From the cell containing the given text, extract its center point as (x, y) coordinate. 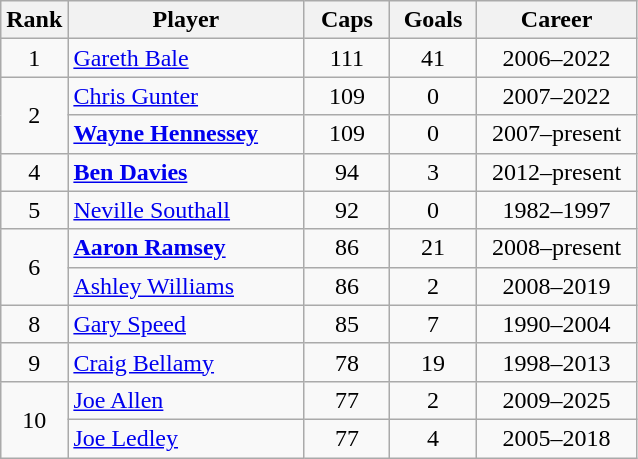
2006–2022 (556, 58)
5 (34, 210)
19 (433, 362)
3 (433, 172)
1 (34, 58)
2008–present (556, 248)
78 (347, 362)
10 (34, 419)
7 (433, 324)
Joe Allen (186, 400)
2012–present (556, 172)
8 (34, 324)
Rank (34, 20)
Gary Speed (186, 324)
Chris Gunter (186, 96)
Ashley Williams (186, 286)
9 (34, 362)
85 (347, 324)
94 (347, 172)
Joe Ledley (186, 438)
21 (433, 248)
2009–2025 (556, 400)
41 (433, 58)
Goals (433, 20)
Caps (347, 20)
1982–1997 (556, 210)
Craig Bellamy (186, 362)
2007–2022 (556, 96)
Ben Davies (186, 172)
Gareth Bale (186, 58)
6 (34, 267)
1998–2013 (556, 362)
92 (347, 210)
Player (186, 20)
2008–2019 (556, 286)
Aaron Ramsey (186, 248)
2005–2018 (556, 438)
1990–2004 (556, 324)
2007–present (556, 134)
Neville Southall (186, 210)
Career (556, 20)
Wayne Hennessey (186, 134)
111 (347, 58)
